Return the (x, y) coordinate for the center point of the cell that contains the specified text.  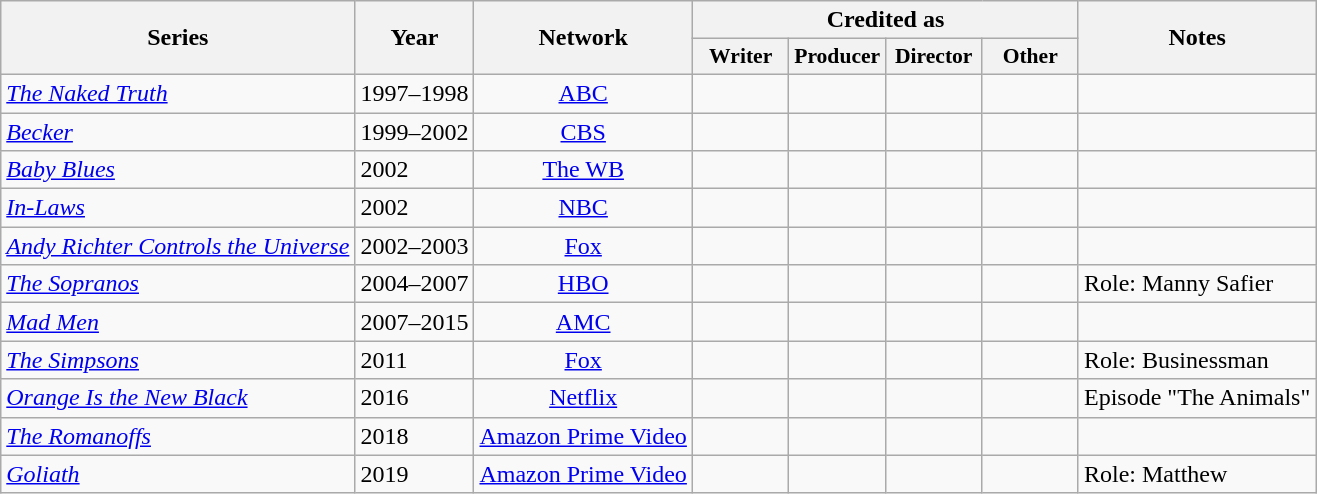
Baby Blues (178, 170)
Producer (838, 57)
Mad Men (178, 322)
In-Laws (178, 208)
2007–2015 (414, 322)
Role: Matthew (1196, 474)
Role: Manny Safier (1196, 284)
2004–2007 (414, 284)
2002–2003 (414, 246)
Andy Richter Controls the Universe (178, 246)
Episode "The Animals" (1196, 398)
Becker (178, 131)
Notes (1196, 38)
2019 (414, 474)
Other (1030, 57)
Role: Businessman (1196, 360)
Netflix (583, 398)
Series (178, 38)
The WB (583, 170)
Goliath (178, 474)
ABC (583, 93)
Writer (740, 57)
Credited as (885, 20)
AMC (583, 322)
The Romanoffs (178, 436)
NBC (583, 208)
Director (934, 57)
Network (583, 38)
The Sopranos (178, 284)
2011 (414, 360)
2018 (414, 436)
1999–2002 (414, 131)
CBS (583, 131)
The Simpsons (178, 360)
Orange Is the New Black (178, 398)
1997–1998 (414, 93)
Year (414, 38)
HBO (583, 284)
The Naked Truth (178, 93)
2016 (414, 398)
